Scan for the cell matching the given text and deliver its (X, Y) coordinate at center. 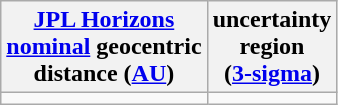
uncertaintyregion(3-sigma) (272, 47)
JPL Horizonsnominal geocentricdistance (AU) (104, 47)
